Pinpoint the cell where the given text exists, returning its (x, y) midpoint coordinate. 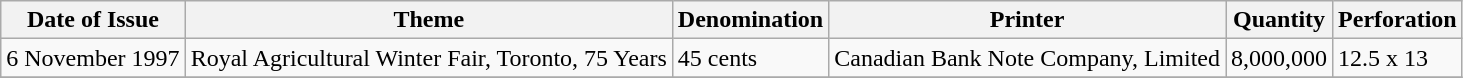
Royal Agricultural Winter Fair, Toronto, 75 Years (428, 58)
8,000,000 (1280, 58)
Canadian Bank Note Company, Limited (1028, 58)
Quantity (1280, 20)
Perforation (1398, 20)
Denomination (750, 20)
Theme (428, 20)
45 cents (750, 58)
Printer (1028, 20)
6 November 1997 (93, 58)
Date of Issue (93, 20)
12.5 x 13 (1398, 58)
